Output the (x, y) coordinate of the center of the cell containing the given text.  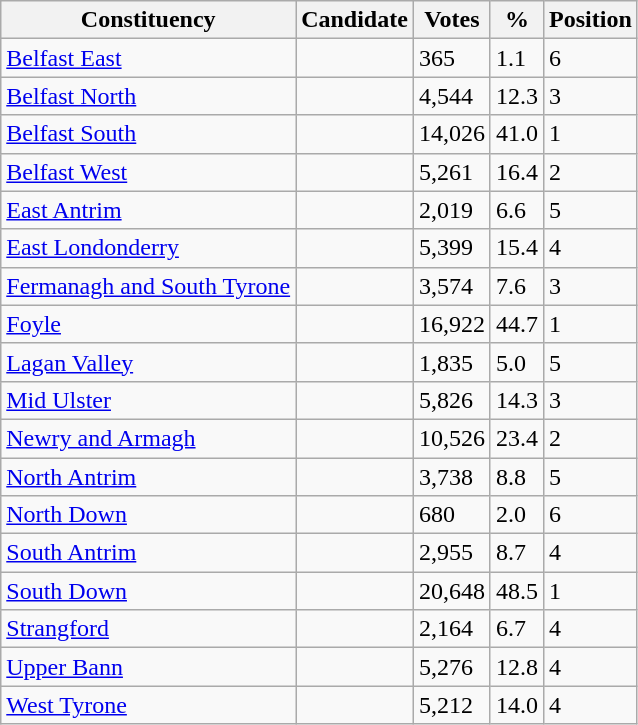
14.3 (516, 400)
20,648 (452, 591)
7.6 (516, 286)
5.0 (516, 362)
Position (591, 20)
Fermanagh and South Tyrone (148, 286)
12.3 (516, 96)
44.7 (516, 324)
5,276 (452, 667)
23.4 (516, 438)
East Londonderry (148, 248)
5,212 (452, 705)
Belfast East (148, 58)
41.0 (516, 134)
2,164 (452, 629)
6.6 (516, 210)
1.1 (516, 58)
1,835 (452, 362)
North Down (148, 515)
14,026 (452, 134)
12.8 (516, 667)
3,574 (452, 286)
2,019 (452, 210)
Candidate (355, 20)
16.4 (516, 172)
16,922 (452, 324)
West Tyrone (148, 705)
Foyle (148, 324)
% (516, 20)
680 (452, 515)
Constituency (148, 20)
5,261 (452, 172)
Strangford (148, 629)
South Antrim (148, 553)
14.0 (516, 705)
Belfast West (148, 172)
Newry and Armagh (148, 438)
48.5 (516, 591)
15.4 (516, 248)
8.8 (516, 477)
Belfast North (148, 96)
Upper Bann (148, 667)
Votes (452, 20)
2.0 (516, 515)
5,399 (452, 248)
5,826 (452, 400)
6.7 (516, 629)
10,526 (452, 438)
8.7 (516, 553)
South Down (148, 591)
East Antrim (148, 210)
3,738 (452, 477)
365 (452, 58)
North Antrim (148, 477)
Lagan Valley (148, 362)
4,544 (452, 96)
2,955 (452, 553)
Mid Ulster (148, 400)
Belfast South (148, 134)
